From the cell containing the given text, extract its center point as (x, y) coordinate. 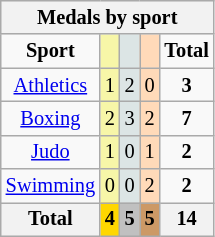
Athletics (50, 85)
Boxing (50, 118)
Medals by sport (108, 17)
Judo (50, 152)
7 (186, 118)
14 (186, 219)
Sport (50, 51)
Swimming (50, 186)
4 (110, 219)
